Locate the cell with the specified text and output its (x, y) center coordinate. 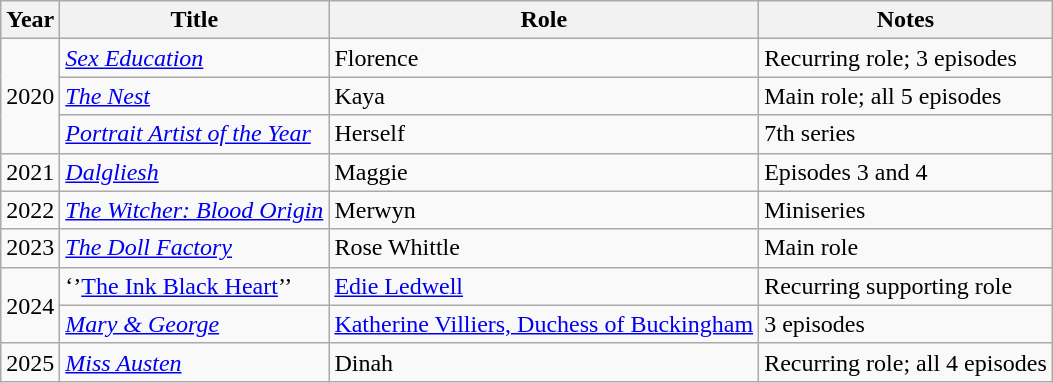
7th series (906, 134)
Recurring role; 3 episodes (906, 58)
Main role (906, 248)
Miniseries (906, 210)
Maggie (544, 172)
Florence (544, 58)
2022 (30, 210)
The Witcher: Blood Origin (194, 210)
Portrait Artist of the Year (194, 134)
2021 (30, 172)
Dinah (544, 362)
The Doll Factory (194, 248)
Kaya (544, 96)
Dalgliesh (194, 172)
Role (544, 20)
Title (194, 20)
‘’The Ink Black Heart’’ (194, 286)
Merwyn (544, 210)
Rose Whittle (544, 248)
Miss Austen (194, 362)
Herself (544, 134)
Sex Education (194, 58)
2024 (30, 305)
The Nest (194, 96)
3 episodes (906, 324)
2025 (30, 362)
Mary & George (194, 324)
Recurring supporting role (906, 286)
2020 (30, 96)
Edie Ledwell (544, 286)
2023 (30, 248)
Episodes 3 and 4 (906, 172)
Katherine Villiers, Duchess of Buckingham (544, 324)
Main role; all 5 episodes (906, 96)
Notes (906, 20)
Year (30, 20)
Recurring role; all 4 episodes (906, 362)
